Locate the cell with the specified text and output its (x, y) center coordinate. 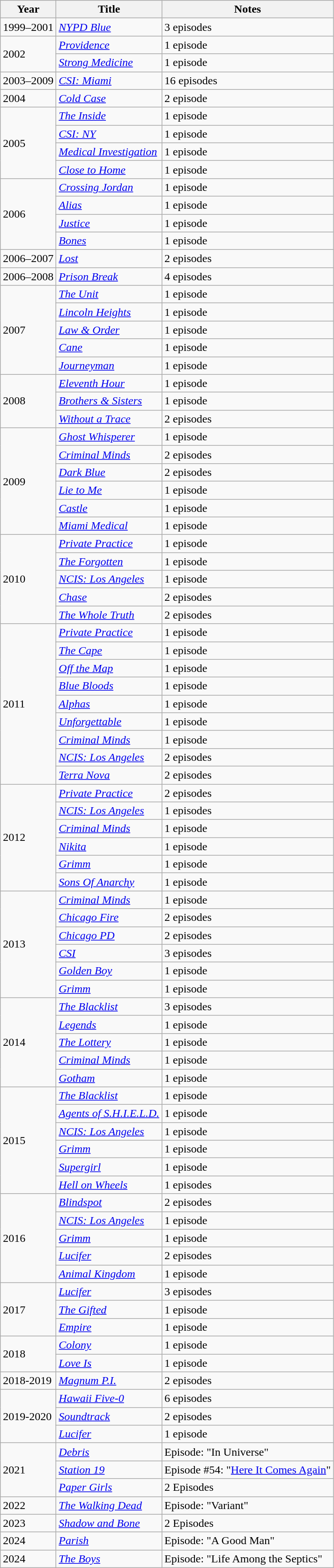
Episode #54: "Here It Comes Again" (248, 1470)
2016 (28, 1238)
2008 (28, 401)
Chicago PD (109, 935)
Hell on Wheels (109, 1185)
Lincoln Heights (109, 312)
Alphas (109, 704)
Episode: "In Universe" (248, 1452)
Soundtrack (109, 1416)
2013 (28, 944)
Nikita (109, 846)
Sons Of Anarchy (109, 882)
4 episodes (248, 277)
The Lottery (109, 1042)
Title (109, 9)
2019-2020 (28, 1416)
2023 (28, 1523)
Episode: "Variant" (248, 1505)
2003–2009 (28, 80)
CSI (109, 953)
Blue Bloods (109, 686)
Law & Order (109, 330)
2021 (28, 1470)
The Cape (109, 650)
Journeyman (109, 365)
Providence (109, 45)
The Forgotten (109, 562)
Magnum P.I. (109, 1381)
Colony (109, 1345)
Legends (109, 1024)
2018 (28, 1354)
The Whole Truth (109, 615)
2 episode (248, 98)
Cold Case (109, 98)
Year (28, 9)
Blindspot (109, 1203)
Parish (109, 1541)
2009 (28, 481)
Dark Blue (109, 472)
The Gifted (109, 1309)
16 episodes (248, 80)
1999–2001 (28, 27)
Without a Trace (109, 419)
2018-2019 (28, 1381)
2005 (28, 143)
Ghost Whisperer (109, 437)
Notes (248, 9)
2010 (28, 579)
2015 (28, 1140)
2017 (28, 1309)
Crossing Jordan (109, 187)
2006 (28, 214)
The Boys (109, 1559)
2006–2008 (28, 277)
Lie to Me (109, 490)
Hawaii Five-0 (109, 1399)
Debris (109, 1452)
Empire (109, 1327)
Unforgettable (109, 722)
Miami Medical (109, 526)
Bones (109, 241)
Golden Boy (109, 971)
Agents of S.H.I.E.L.D. (109, 1114)
Terra Nova (109, 775)
2012 (28, 838)
Station 19 (109, 1470)
2006–2007 (28, 259)
2022 (28, 1505)
Lost (109, 259)
Prison Break (109, 277)
Shadow and Bone (109, 1523)
Justice (109, 223)
2011 (28, 704)
The Inside (109, 116)
Brothers & Sisters (109, 401)
Supergirl (109, 1167)
Chicago Fire (109, 918)
Castle (109, 508)
Gotham (109, 1078)
Chase (109, 597)
CSI: Miami (109, 80)
2007 (28, 330)
Close to Home (109, 169)
Strong Medicine (109, 63)
2002 (28, 54)
Animal Kingdom (109, 1274)
Episode: "Life Among the Septics" (248, 1559)
2014 (28, 1042)
Off the Map (109, 668)
The Walking Dead (109, 1505)
CSI: NY (109, 134)
Medical Investigation (109, 152)
Love Is (109, 1363)
6 episodes (248, 1399)
NYPD Blue (109, 27)
Cane (109, 348)
Episode: "A Good Man" (248, 1541)
The Unit (109, 294)
Eleventh Hour (109, 383)
Alias (109, 205)
Paper Girls (109, 1488)
2004 (28, 98)
